Detect which cell encompasses the target text, then output its [x, y] center coordinate. 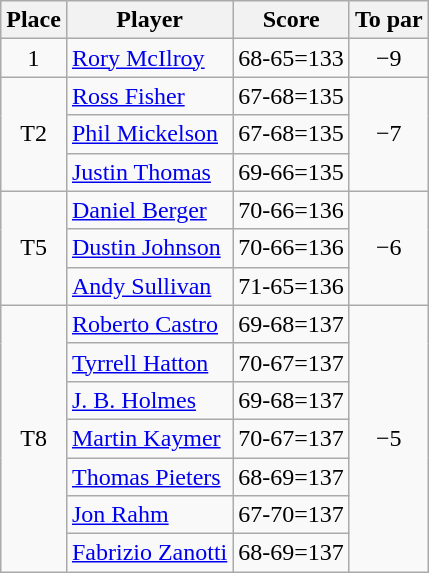
T8 [34, 438]
−6 [388, 248]
Andy Sullivan [149, 286]
Jon Rahm [149, 515]
Rory McIlroy [149, 58]
67-70=137 [292, 515]
68-65=133 [292, 58]
J. B. Holmes [149, 400]
−5 [388, 438]
Martin Kaymer [149, 438]
1 [34, 58]
Player [149, 20]
Tyrrell Hatton [149, 362]
Score [292, 20]
To par [388, 20]
T2 [34, 134]
Phil Mickelson [149, 134]
71-65=136 [292, 286]
Fabrizio Zanotti [149, 553]
T5 [34, 248]
69-66=135 [292, 172]
Ross Fisher [149, 96]
Justin Thomas [149, 172]
Dustin Johnson [149, 248]
−7 [388, 134]
Thomas Pieters [149, 477]
Place [34, 20]
Roberto Castro [149, 324]
−9 [388, 58]
Daniel Berger [149, 210]
